Capture the cell that displays the provided text and extract its [x, y] central coordinate. 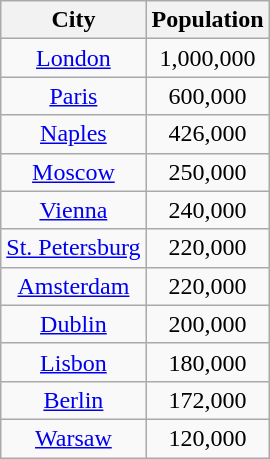
London [74, 58]
172,000 [208, 400]
Berlin [74, 400]
Vienna [74, 210]
St. Petersburg [74, 248]
City [74, 20]
426,000 [208, 134]
250,000 [208, 172]
240,000 [208, 210]
Moscow [74, 172]
600,000 [208, 96]
Population [208, 20]
Lisbon [74, 362]
Warsaw [74, 438]
Amsterdam [74, 286]
Naples [74, 134]
120,000 [208, 438]
180,000 [208, 362]
Paris [74, 96]
200,000 [208, 324]
Dublin [74, 324]
1,000,000 [208, 58]
